Provide the [x, y] coordinate of the cell's center where the given text is located.  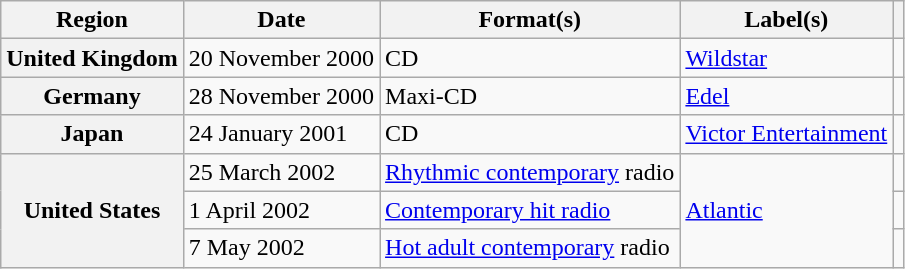
28 November 2000 [281, 96]
Format(s) [530, 20]
Germany [92, 96]
Label(s) [786, 20]
Japan [92, 134]
20 November 2000 [281, 58]
25 March 2002 [281, 172]
United States [92, 210]
24 January 2001 [281, 134]
Contemporary hit radio [530, 210]
Maxi-CD [530, 96]
Region [92, 20]
Atlantic [786, 210]
7 May 2002 [281, 248]
1 April 2002 [281, 210]
Rhythmic contemporary radio [530, 172]
Date [281, 20]
Victor Entertainment [786, 134]
United Kingdom [92, 58]
Wildstar [786, 58]
Edel [786, 96]
Hot adult contemporary radio [530, 248]
